Identify which cell holds the provided text, then report its [x, y] central coordinate. 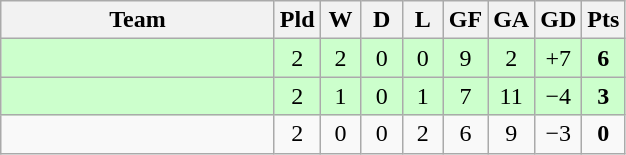
GA [512, 20]
L [422, 20]
+7 [558, 58]
GF [465, 20]
Team [138, 20]
11 [512, 96]
Pld [297, 20]
W [340, 20]
D [382, 20]
7 [465, 96]
3 [604, 96]
−4 [558, 96]
GD [558, 20]
Pts [604, 20]
−3 [558, 134]
